Scan for the cell matching the given text and deliver its [X, Y] coordinate at center. 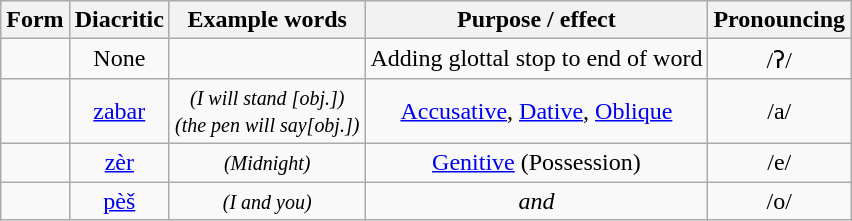
(I will stand [obj.]) (the pen will say[obj.]) [266, 110]
Genitive (Possession) [536, 162]
Diacritic [119, 20]
None [119, 59]
Purpose / effect [536, 20]
/o/ [780, 201]
pèš [119, 201]
(I and you) [266, 201]
/e/ [780, 162]
/a/ [780, 110]
(Midnight) [266, 162]
/ʔ/ [780, 59]
and [536, 201]
zabar [119, 110]
Adding glottal stop to end of word [536, 59]
Form [35, 20]
Example words [266, 20]
Accusative, Dative, Oblique [536, 110]
zèr [119, 162]
Pronouncing [780, 20]
